Scan for the cell matching the given text and deliver its (x, y) coordinate at center. 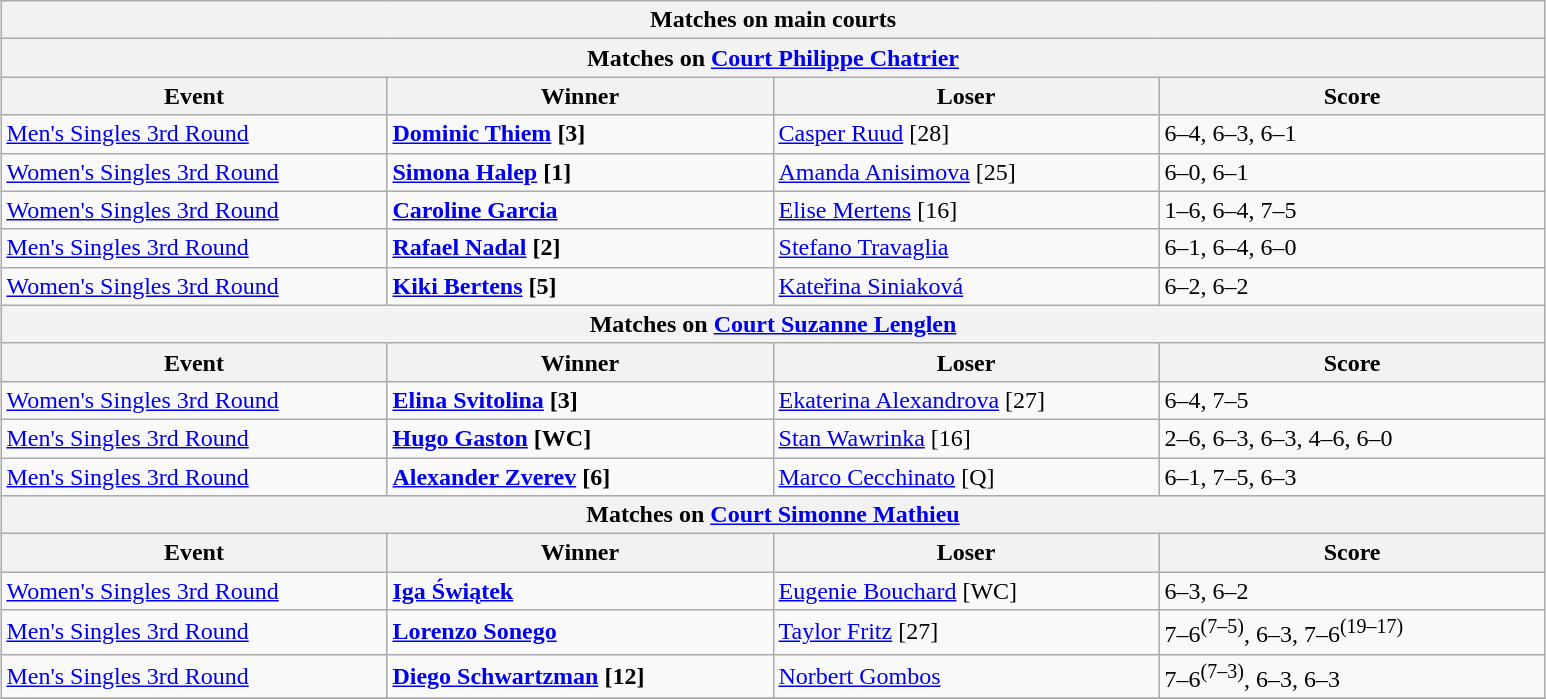
7–6(7–5), 6–3, 7–6(19–17) (1352, 632)
Kiki Bertens [5] (580, 286)
Matches on Court Simonne Mathieu (773, 515)
6–0, 6–1 (1352, 172)
Caroline Garcia (580, 210)
Marco Cecchinato [Q] (966, 477)
Eugenie Bouchard [WC] (966, 591)
Matches on Court Suzanne Lenglen (773, 324)
Casper Ruud [28] (966, 134)
7–6(7–3), 6–3, 6–3 (1352, 676)
6–2, 6–2 (1352, 286)
Dominic Thiem [3] (580, 134)
Elina Svitolina [3] (580, 400)
Rafael Nadal [2] (580, 248)
Stefano Travaglia (966, 248)
2–6, 6–3, 6–3, 4–6, 6–0 (1352, 438)
Iga Świątek (580, 591)
6–1, 7–5, 6–3 (1352, 477)
Alexander Zverev [6] (580, 477)
Matches on Court Philippe Chatrier (773, 58)
Stan Wawrinka [16] (966, 438)
Taylor Fritz [27] (966, 632)
Diego Schwartzman [12] (580, 676)
Amanda Anisimova [25] (966, 172)
6–3, 6–2 (1352, 591)
Lorenzo Sonego (580, 632)
1–6, 6–4, 7–5 (1352, 210)
Matches on main courts (773, 20)
Kateřina Siniaková (966, 286)
Ekaterina Alexandrova [27] (966, 400)
Elise Mertens [16] (966, 210)
Norbert Gombos (966, 676)
6–1, 6–4, 6–0 (1352, 248)
Hugo Gaston [WC] (580, 438)
Simona Halep [1] (580, 172)
6–4, 6–3, 6–1 (1352, 134)
6–4, 7–5 (1352, 400)
